Pinpoint the cell where the given text exists, returning its (X, Y) midpoint coordinate. 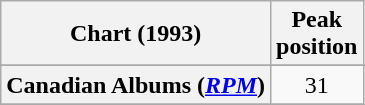
Canadian Albums (RPM) (136, 85)
Peakposition (317, 34)
Chart (1993) (136, 34)
31 (317, 85)
